Capture the cell that displays the provided text and extract its [X, Y] central coordinate. 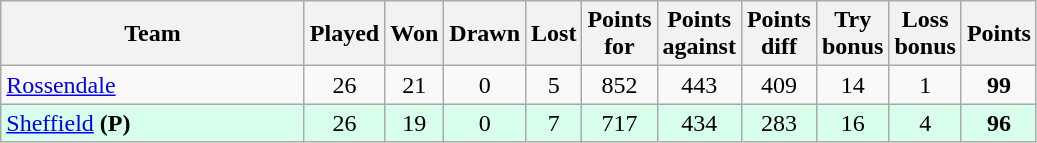
1 [925, 85]
409 [778, 85]
Team [153, 34]
283 [778, 123]
434 [699, 123]
Lost [554, 34]
Points against [699, 34]
Rossendale [153, 85]
5 [554, 85]
Sheffield (P) [153, 123]
7 [554, 123]
19 [414, 123]
14 [852, 85]
Try bonus [852, 34]
99 [998, 85]
717 [620, 123]
Points diff [778, 34]
Points [998, 34]
21 [414, 85]
4 [925, 123]
96 [998, 123]
Won [414, 34]
Played [344, 34]
Drawn [485, 34]
16 [852, 123]
852 [620, 85]
Points for [620, 34]
Loss bonus [925, 34]
443 [699, 85]
